Find where the given text appears and provide that cell's center as [X, Y] coordinate. 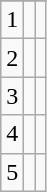
5 [12, 172]
3 [12, 96]
4 [12, 134]
2 [12, 58]
1 [12, 20]
